Output the (X, Y) coordinate of the center of the cell containing the given text.  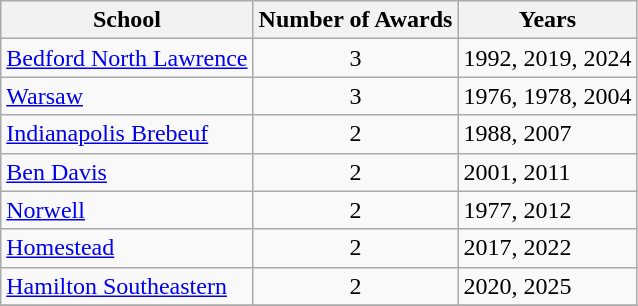
1988, 2007 (548, 134)
Bedford North Lawrence (127, 58)
2001, 2011 (548, 172)
1977, 2012 (548, 210)
Warsaw (127, 96)
2017, 2022 (548, 248)
Number of Awards (356, 20)
1992, 2019, 2024 (548, 58)
School (127, 20)
1976, 1978, 2004 (548, 96)
Norwell (127, 210)
2020, 2025 (548, 286)
Hamilton Southeastern (127, 286)
Homestead (127, 248)
Indianapolis Brebeuf (127, 134)
Years (548, 20)
Ben Davis (127, 172)
